Locate the cell with the specified text and output its [X, Y] center coordinate. 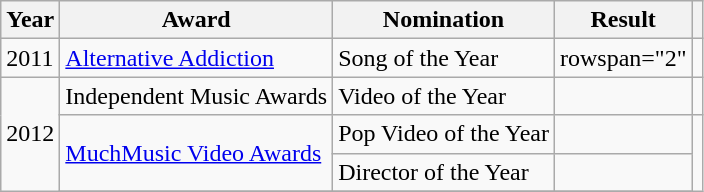
2012 [30, 134]
rowspan="2" [623, 58]
MuchMusic Video Awards [196, 153]
2011 [30, 58]
Independent Music Awards [196, 96]
Song of the Year [444, 58]
Pop Video of the Year [444, 134]
Award [196, 20]
Video of the Year [444, 96]
Nomination [444, 20]
Alternative Addiction [196, 58]
Director of the Year [444, 172]
Year [30, 20]
Result [623, 20]
